Capture the cell that displays the provided text and extract its [X, Y] central coordinate. 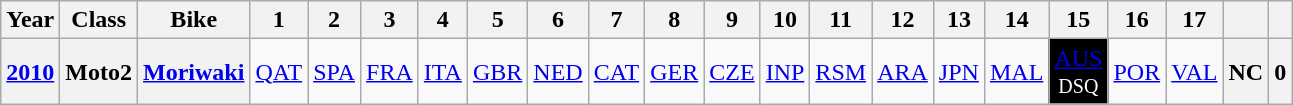
AUSDSQ [1078, 72]
Class [99, 20]
GBR [497, 72]
VAL [1194, 72]
13 [958, 20]
2 [334, 20]
ARA [903, 72]
2010 [30, 72]
RSM [841, 72]
INP [785, 72]
14 [1016, 20]
6 [558, 20]
7 [616, 20]
4 [442, 20]
SPA [334, 72]
5 [497, 20]
1 [279, 20]
QAT [279, 72]
8 [674, 20]
0 [1280, 72]
9 [732, 20]
17 [1194, 20]
NC [1246, 72]
Moto2 [99, 72]
15 [1078, 20]
POR [1137, 72]
16 [1137, 20]
12 [903, 20]
MAL [1016, 72]
Moriwaki [194, 72]
Year [30, 20]
NED [558, 72]
ITA [442, 72]
FRA [390, 72]
10 [785, 20]
Bike [194, 20]
CAT [616, 72]
JPN [958, 72]
11 [841, 20]
GER [674, 72]
3 [390, 20]
CZE [732, 72]
